Extract the [x, y] coordinate from the center of the cell holding the provided text.  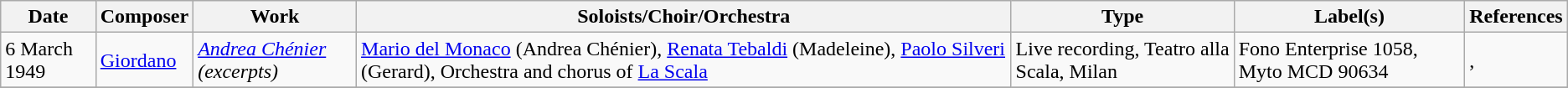
Giordano [144, 60]
Live recording, Teatro alla Scala, Milan [1122, 60]
Soloists/Choir/Orchestra [684, 17]
References [1516, 17]
Andrea Chénier (excerpts) [275, 60]
Date [49, 17]
Work [275, 17]
Mario del Monaco (Andrea Chénier), Renata Tebaldi (Madeleine), Paolo Silveri (Gerard), Orchestra and chorus of La Scala [684, 60]
Fono Enterprise 1058, Myto MCD 90634 [1349, 60]
, [1516, 60]
6 March 1949 [49, 60]
Label(s) [1349, 17]
Type [1122, 17]
Composer [144, 17]
